From the cell containing the given text, extract its center point as (x, y) coordinate. 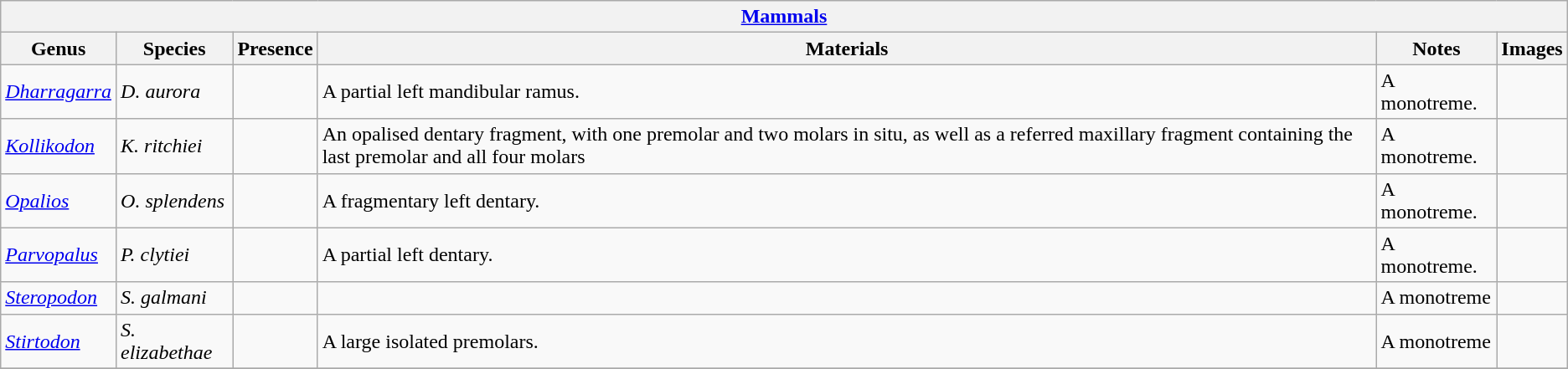
Parvopalus (59, 254)
Dharragarra (59, 92)
K. ritchiei (174, 146)
Opalios (59, 201)
Kollikodon (59, 146)
A fragmentary left dentary. (847, 201)
Presence (275, 49)
Mammals (784, 17)
A partial left dentary. (847, 254)
O. splendens (174, 201)
A partial left mandibular ramus. (847, 92)
A large isolated premolars. (847, 341)
Steropodon (59, 298)
Species (174, 49)
P. clytiei (174, 254)
Genus (59, 49)
Notes (1436, 49)
Images (1532, 49)
D. aurora (174, 92)
S. elizabethae (174, 341)
Stirtodon (59, 341)
Materials (847, 49)
S. galmani (174, 298)
